Output the [x, y] coordinate of the center of the cell containing the given text.  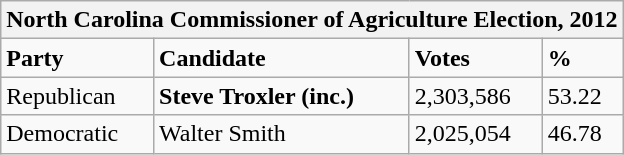
Candidate [282, 58]
Steve Troxler (inc.) [282, 96]
Walter Smith [282, 134]
2,303,586 [476, 96]
46.78 [582, 134]
% [582, 58]
2,025,054 [476, 134]
Democratic [78, 134]
Republican [78, 96]
Votes [476, 58]
North Carolina Commissioner of Agriculture Election, 2012 [312, 20]
53.22 [582, 96]
Party [78, 58]
